Provide the [x, y] coordinate of the cell's center where the given text is located.  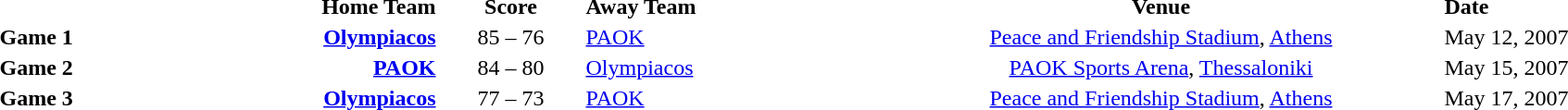
85 – 76 [511, 37]
84 – 80 [511, 67]
PAOK Sports Arena, Thessaloniki [1161, 67]
Peace and Friendship Stadium, Athens [1161, 37]
